Locate the cell with the specified text and output its [x, y] center coordinate. 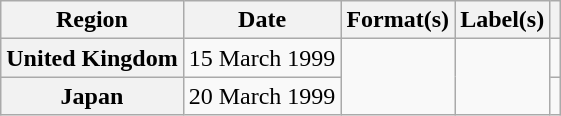
Label(s) [502, 20]
20 March 1999 [262, 96]
Japan [92, 96]
Region [92, 20]
United Kingdom [92, 58]
Date [262, 20]
15 March 1999 [262, 58]
Format(s) [398, 20]
